Extract the [x, y] coordinate from the center of the cell holding the provided text.  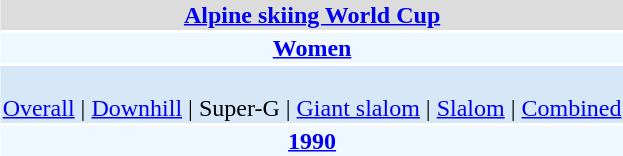
1990 [312, 141]
Women [312, 48]
Alpine skiing World Cup [312, 15]
Overall | Downhill | Super-G | Giant slalom | Slalom | Combined [312, 94]
